Pinpoint the cell where the given text exists, returning its [x, y] midpoint coordinate. 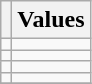
Values [51, 20]
